Determine the (x, y) coordinate at the center of the cell enclosing the given text.  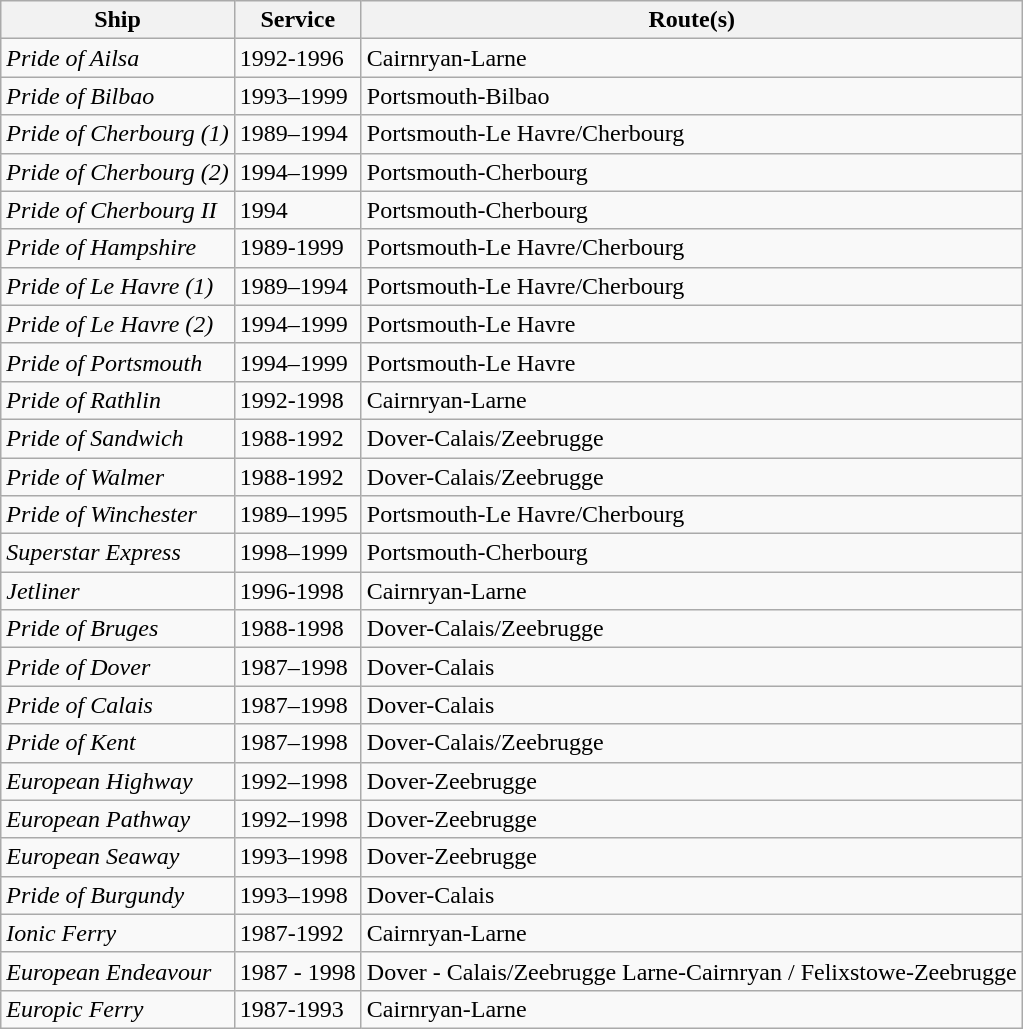
Pride of Bilbao (118, 96)
Pride of Hampshire (118, 248)
Dover - Calais/Zeebrugge Larne-Cairnryan / Felixstowe-Zeebrugge (692, 971)
Portsmouth-Bilbao (692, 96)
Pride of Ailsa (118, 58)
Route(s) (692, 20)
1987 - 1998 (298, 971)
1987-1992 (298, 933)
Pride of Calais (118, 705)
Pride of Sandwich (118, 438)
1996-1998 (298, 591)
1993–1999 (298, 96)
Pride of Walmer (118, 477)
Superstar Express (118, 553)
Pride of Dover (118, 667)
European Seaway (118, 857)
1992-1996 (298, 58)
European Highway (118, 781)
Pride of Kent (118, 743)
Pride of Winchester (118, 515)
Pride of Rathlin (118, 400)
European Endeavour (118, 971)
1998–1999 (298, 553)
1988-1998 (298, 629)
Jetliner (118, 591)
Pride of Bruges (118, 629)
Pride of Cherbourg (1) (118, 134)
Pride of Burgundy (118, 895)
1989-1999 (298, 248)
Ship (118, 20)
Europic Ferry (118, 1009)
Pride of Cherbourg (2) (118, 172)
Pride of Portsmouth (118, 362)
1989–1995 (298, 515)
Pride of Cherbourg II (118, 210)
Pride of Le Havre (1) (118, 286)
European Pathway (118, 819)
Pride of Le Havre (2) (118, 324)
Ionic Ferry (118, 933)
1994 (298, 210)
1992-1998 (298, 400)
1987-1993 (298, 1009)
Service (298, 20)
